Identify which cell holds the provided text, then report its [x, y] central coordinate. 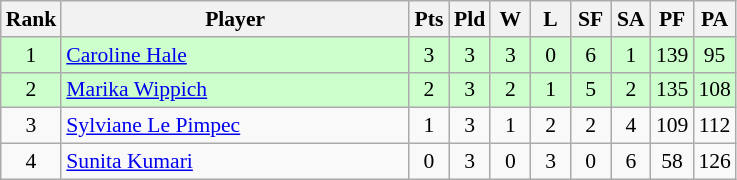
58 [672, 162]
PA [714, 19]
Sylviane Le Pimpec [235, 126]
Sunita Kumari [235, 162]
W [510, 19]
Player [235, 19]
135 [672, 90]
L [550, 19]
SA [631, 19]
Rank [32, 19]
PF [672, 19]
SF [591, 19]
109 [672, 126]
112 [714, 126]
95 [714, 55]
108 [714, 90]
Pts [429, 19]
126 [714, 162]
Pld [470, 19]
139 [672, 55]
5 [591, 90]
Marika Wippich [235, 90]
Caroline Hale [235, 55]
